Search for the cell housing the specified text and yield its [x, y] center coordinate. 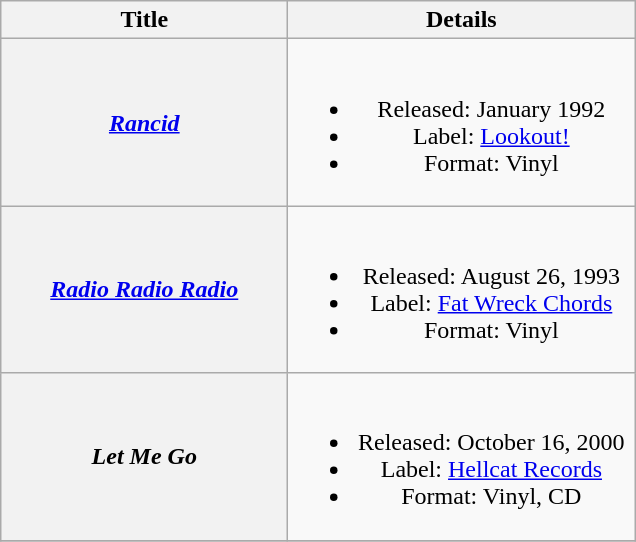
Title [144, 20]
Released: October 16, 2000Label: Hellcat RecordsFormat: Vinyl, CD [462, 456]
Released: August 26, 1993Label: Fat Wreck ChordsFormat: Vinyl [462, 290]
Let Me Go [144, 456]
Radio Radio Radio [144, 290]
Released: January 1992Label: Lookout!Format: Vinyl [462, 122]
Details [462, 20]
Rancid [144, 122]
